Pinpoint the cell where the given text exists, returning its [x, y] midpoint coordinate. 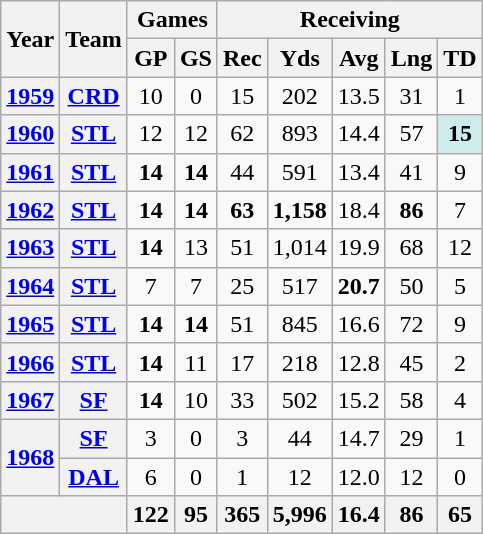
11 [196, 362]
1964 [30, 286]
1966 [30, 362]
13.5 [358, 96]
17 [242, 362]
CRD [94, 96]
1965 [30, 324]
25 [242, 286]
Team [94, 39]
12.8 [358, 362]
517 [300, 286]
63 [242, 210]
29 [411, 438]
1967 [30, 400]
5 [460, 286]
41 [411, 172]
122 [150, 515]
62 [242, 134]
95 [196, 515]
13 [196, 248]
19.9 [358, 248]
845 [300, 324]
50 [411, 286]
72 [411, 324]
1,158 [300, 210]
Avg [358, 58]
218 [300, 362]
12.0 [358, 477]
68 [411, 248]
1962 [30, 210]
58 [411, 400]
57 [411, 134]
Year [30, 39]
18.4 [358, 210]
1959 [30, 96]
31 [411, 96]
6 [150, 477]
1960 [30, 134]
Games [172, 20]
33 [242, 400]
1968 [30, 457]
1961 [30, 172]
Lng [411, 58]
502 [300, 400]
202 [300, 96]
2 [460, 362]
1,014 [300, 248]
16.6 [358, 324]
16.4 [358, 515]
15.2 [358, 400]
TD [460, 58]
Receiving [350, 20]
13.4 [358, 172]
1963 [30, 248]
45 [411, 362]
65 [460, 515]
4 [460, 400]
893 [300, 134]
GP [150, 58]
GS [196, 58]
Rec [242, 58]
DAL [94, 477]
14.7 [358, 438]
14.4 [358, 134]
5,996 [300, 515]
20.7 [358, 286]
Yds [300, 58]
591 [300, 172]
365 [242, 515]
